Return [X, Y] of the center of cell containing provided text 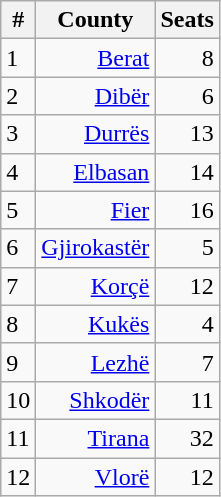
1 [18, 58]
Fier [96, 210]
10 [18, 400]
Elbasan [96, 172]
# [18, 20]
3 [18, 134]
2 [18, 96]
Lezhë [96, 362]
32 [187, 438]
14 [187, 172]
Durrës [96, 134]
16 [187, 210]
Berat [96, 58]
Shkodër [96, 400]
County [96, 20]
Dibër [96, 96]
Seats [187, 20]
Korçë [96, 286]
Tirana [96, 438]
Vlorë [96, 477]
9 [18, 362]
Gjirokastër [96, 248]
Kukës [96, 324]
13 [187, 134]
